Extract the [x, y] coordinate from the center of the cell holding the provided text.  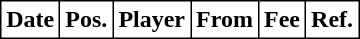
From [225, 20]
Date [30, 20]
Fee [282, 20]
Player [152, 20]
Pos. [86, 20]
Ref. [332, 20]
